Detect which cell encompasses the target text, then output its (x, y) center coordinate. 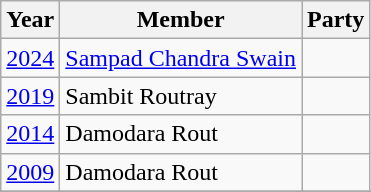
Sambit Routray (181, 96)
Party (336, 20)
Year (30, 20)
Sampad Chandra Swain (181, 58)
2019 (30, 96)
2014 (30, 134)
2024 (30, 58)
2009 (30, 172)
Member (181, 20)
